Detect which cell encompasses the target text, then output its [x, y] center coordinate. 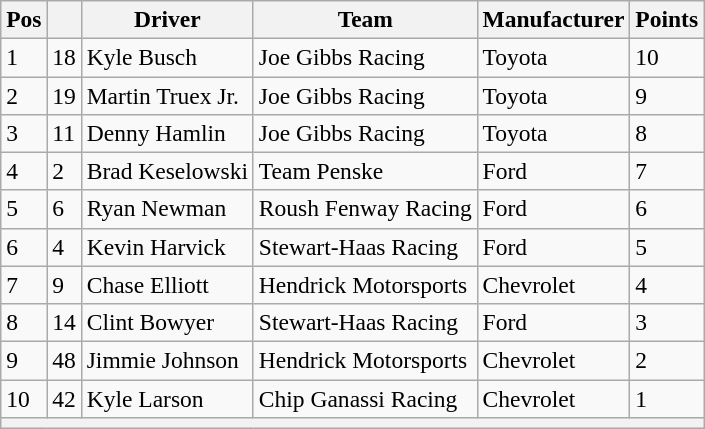
11 [64, 133]
Chase Elliott [167, 285]
14 [64, 322]
Martin Truex Jr. [167, 95]
Brad Keselowski [167, 171]
Points [667, 19]
Kyle Larson [167, 398]
Roush Fenway Racing [365, 209]
42 [64, 398]
Kyle Busch [167, 57]
18 [64, 57]
Driver [167, 19]
Ryan Newman [167, 209]
Chip Ganassi Racing [365, 398]
19 [64, 95]
Pos [24, 19]
48 [64, 360]
Denny Hamlin [167, 133]
Clint Bowyer [167, 322]
Manufacturer [554, 19]
Kevin Harvick [167, 247]
Team [365, 19]
Jimmie Johnson [167, 360]
Team Penske [365, 171]
